Locate the cell with the specified text and output its [X, Y] center coordinate. 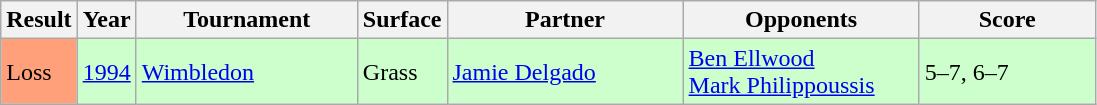
Score [1007, 20]
Opponents [801, 20]
Tournament [246, 20]
Surface [402, 20]
Partner [565, 20]
Ben Ellwood Mark Philippoussis [801, 72]
Result [39, 20]
Grass [402, 72]
Year [106, 20]
Jamie Delgado [565, 72]
1994 [106, 72]
Loss [39, 72]
Wimbledon [246, 72]
5–7, 6–7 [1007, 72]
